Find where the given text appears and provide that cell's center as [X, Y] coordinate. 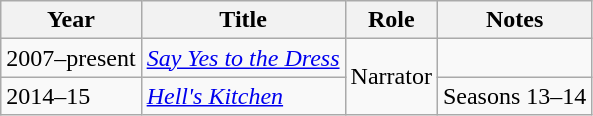
Title [243, 20]
Notes [514, 20]
Say Yes to the Dress [243, 58]
Role [391, 20]
Year [71, 20]
Narrator [391, 77]
2014–15 [71, 96]
2007–present [71, 58]
Seasons 13–14 [514, 96]
Hell's Kitchen [243, 96]
